Provide the [X, Y] coordinate of the cell's center where the given text is located.  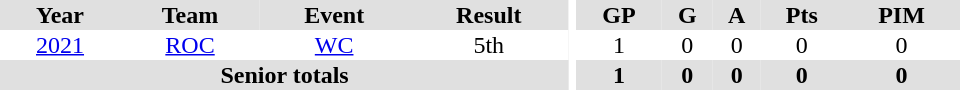
GP [619, 15]
Year [60, 15]
5th [488, 45]
WC [334, 45]
Event [334, 15]
2021 [60, 45]
ROC [190, 45]
PIM [902, 15]
Senior totals [284, 75]
A [737, 15]
Team [190, 15]
G [688, 15]
Result [488, 15]
Pts [802, 15]
